Capture the cell that displays the provided text and extract its (x, y) central coordinate. 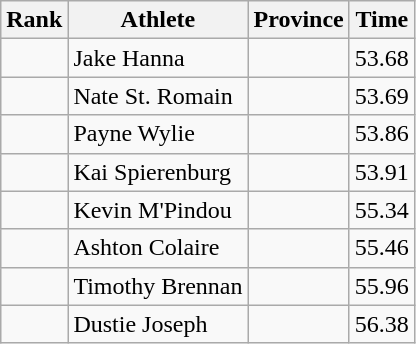
Timothy Brennan (158, 286)
55.34 (382, 210)
Rank (34, 20)
56.38 (382, 324)
Jake Hanna (158, 58)
53.68 (382, 58)
Time (382, 20)
53.91 (382, 172)
55.46 (382, 248)
Kevin M'Pindou (158, 210)
Nate St. Romain (158, 96)
53.69 (382, 96)
Dustie Joseph (158, 324)
Kai Spierenburg (158, 172)
Athlete (158, 20)
Payne Wylie (158, 134)
Province (298, 20)
53.86 (382, 134)
Ashton Colaire (158, 248)
55.96 (382, 286)
